Locate the cell with the specified text and output its [x, y] center coordinate. 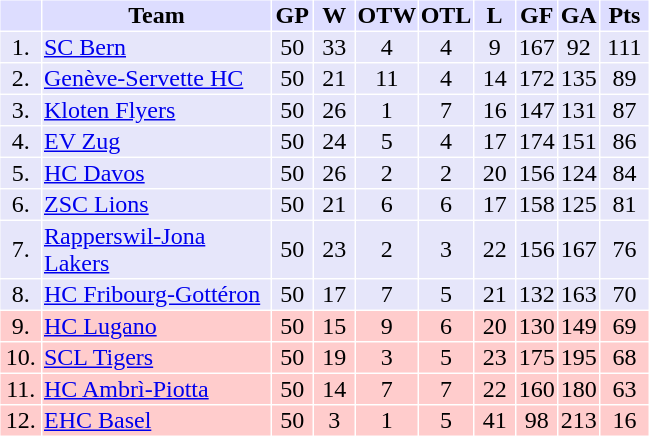
87 [624, 110]
63 [624, 389]
124 [578, 173]
EHC Basel [156, 421]
HC Ambrì-Piotta [156, 389]
98 [536, 421]
GF [536, 15]
195 [578, 357]
11. [20, 389]
9. [20, 326]
SCL Tigers [156, 357]
Rapperswil-Jona Lakers [156, 250]
130 [536, 326]
3. [20, 110]
11 [387, 79]
Pts [624, 15]
81 [624, 205]
5. [20, 173]
125 [578, 205]
24 [334, 141]
84 [624, 173]
174 [536, 141]
6. [20, 205]
151 [578, 141]
7. [20, 250]
160 [536, 389]
GA [578, 15]
158 [536, 205]
163 [578, 295]
Genève-Servette HC [156, 79]
19 [334, 357]
69 [624, 326]
HC Fribourg-Gottéron [156, 295]
147 [536, 110]
HC Davos [156, 173]
149 [578, 326]
68 [624, 357]
70 [624, 295]
2. [20, 79]
8. [20, 295]
SC Bern [156, 47]
132 [536, 295]
15 [334, 326]
76 [624, 250]
4. [20, 141]
W [334, 15]
175 [536, 357]
OTW [387, 15]
EV Zug [156, 141]
OTL [446, 15]
ZSC Lions [156, 205]
111 [624, 47]
92 [578, 47]
180 [578, 389]
Kloten Flyers [156, 110]
GP [292, 15]
Team [156, 15]
1. [20, 47]
86 [624, 141]
12. [20, 421]
135 [578, 79]
10. [20, 357]
172 [536, 79]
213 [578, 421]
89 [624, 79]
41 [494, 421]
33 [334, 47]
HC Lugano [156, 326]
L [494, 15]
131 [578, 110]
